Provide the (X, Y) coordinate of the cell's center where the given text is located.  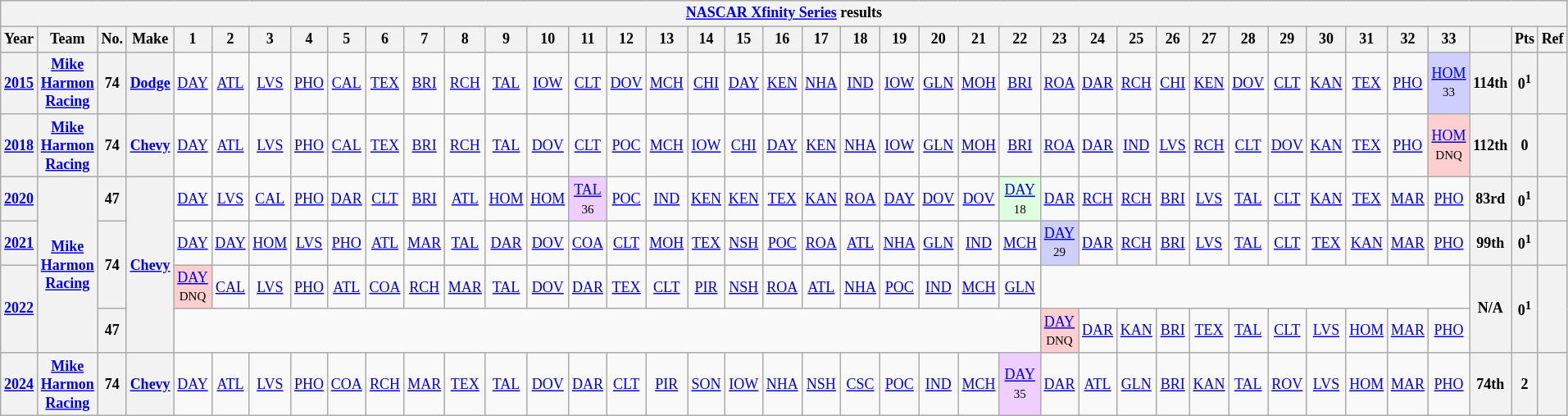
Pts (1525, 39)
30 (1326, 39)
32 (1408, 39)
DAY29 (1059, 243)
14 (707, 39)
23 (1059, 39)
0 (1525, 145)
6 (385, 39)
HOM33 (1449, 83)
74th (1490, 384)
2015 (20, 83)
18 (861, 39)
24 (1098, 39)
3 (270, 39)
20 (939, 39)
2018 (20, 145)
Year (20, 39)
DAY35 (1020, 384)
HOMDNQ (1449, 145)
33 (1449, 39)
13 (667, 39)
17 (821, 39)
4 (310, 39)
31 (1367, 39)
Dodge (150, 83)
No. (111, 39)
15 (743, 39)
5 (346, 39)
DAY18 (1020, 199)
2024 (20, 384)
8 (465, 39)
9 (507, 39)
112th (1490, 145)
TAL36 (589, 199)
10 (548, 39)
7 (425, 39)
27 (1209, 39)
ROV (1287, 384)
NASCAR Xfinity Series results (784, 13)
114th (1490, 83)
25 (1136, 39)
SON (707, 384)
22 (1020, 39)
N/A (1490, 309)
2021 (20, 243)
28 (1248, 39)
12 (626, 39)
2022 (20, 309)
19 (899, 39)
21 (979, 39)
16 (782, 39)
11 (589, 39)
99th (1490, 243)
83rd (1490, 199)
Ref (1552, 39)
Team (67, 39)
1 (193, 39)
29 (1287, 39)
26 (1172, 39)
Make (150, 39)
2020 (20, 199)
CSC (861, 384)
